Determine the (x, y) coordinate at the center of the cell enclosing the given text.  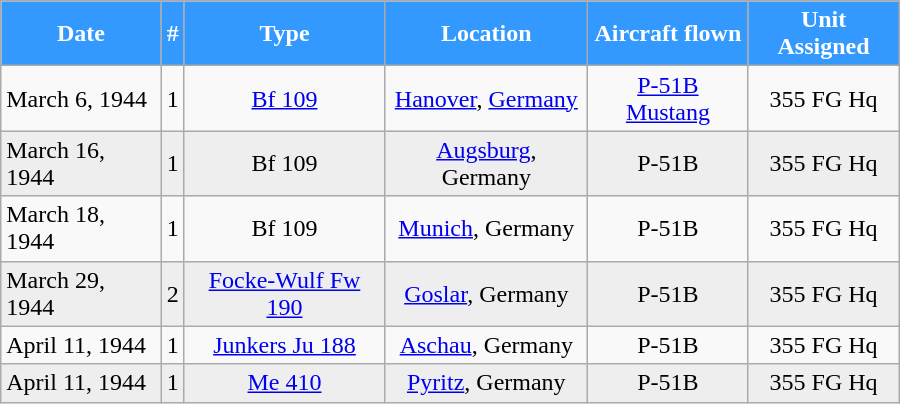
Munich, Germany (486, 228)
Hanover, Germany (486, 98)
Augsburg, Germany (486, 164)
P-51B Mustang (668, 98)
Me 410 (284, 383)
Pyritz, Germany (486, 383)
March 6, 1944 (81, 98)
March 18, 1944 (81, 228)
Focke-Wulf Fw 190 (284, 294)
Type (284, 34)
Location (486, 34)
March 16, 1944 (81, 164)
# (172, 34)
Goslar, Germany (486, 294)
Aircraft flown (668, 34)
Junkers Ju 188 (284, 345)
March 29, 1944 (81, 294)
2 (172, 294)
Unit Assigned (824, 34)
Date (81, 34)
Aschau, Germany (486, 345)
